Locate the cell with the specified text and output its [x, y] center coordinate. 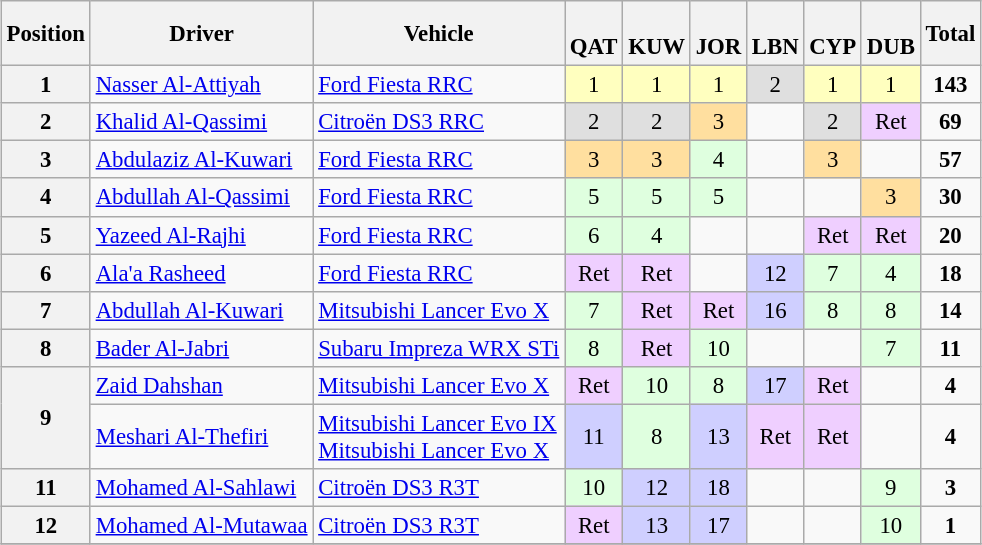
Meshari Al-Thefiri [202, 436]
69 [950, 122]
Abdullah Al-Qassimi [202, 197]
LBN [776, 34]
CYP [832, 34]
Position [46, 34]
Vehicle [439, 34]
Subaru Impreza WRX STi [439, 348]
Abdullah Al-Kuwari [202, 310]
57 [950, 160]
143 [950, 85]
Abdulaziz Al-Kuwari [202, 160]
JOR [718, 34]
Mohamed Al-Mutawaa [202, 525]
30 [950, 197]
Bader Al-Jabri [202, 348]
Zaid Dahshan [202, 385]
Mohamed Al-Sahlawi [202, 488]
14 [950, 310]
Citroën DS3 RRC [439, 122]
Yazeed Al-Rajhi [202, 235]
Ala'a Rasheed [202, 273]
16 [776, 310]
Mitsubishi Lancer Evo IX Mitsubishi Lancer Evo X [439, 436]
Nasser Al-Attiyah [202, 85]
KUW [657, 34]
DUB [890, 34]
Total [950, 34]
QAT [594, 34]
20 [950, 235]
Khalid Al-Qassimi [202, 122]
Driver [202, 34]
